Capture the cell that displays the provided text and extract its (x, y) central coordinate. 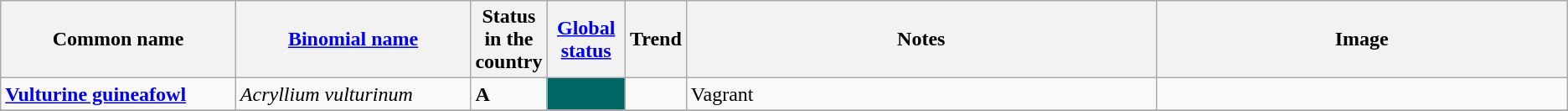
Binomial name (353, 40)
Trend (655, 40)
Image (1362, 40)
Vulturine guineafowl (119, 94)
Vagrant (921, 94)
Status in the country (509, 40)
Acryllium vulturinum (353, 94)
Common name (119, 40)
A (509, 94)
Notes (921, 40)
Global status (586, 40)
